Capture the cell that displays the provided text and extract its (x, y) central coordinate. 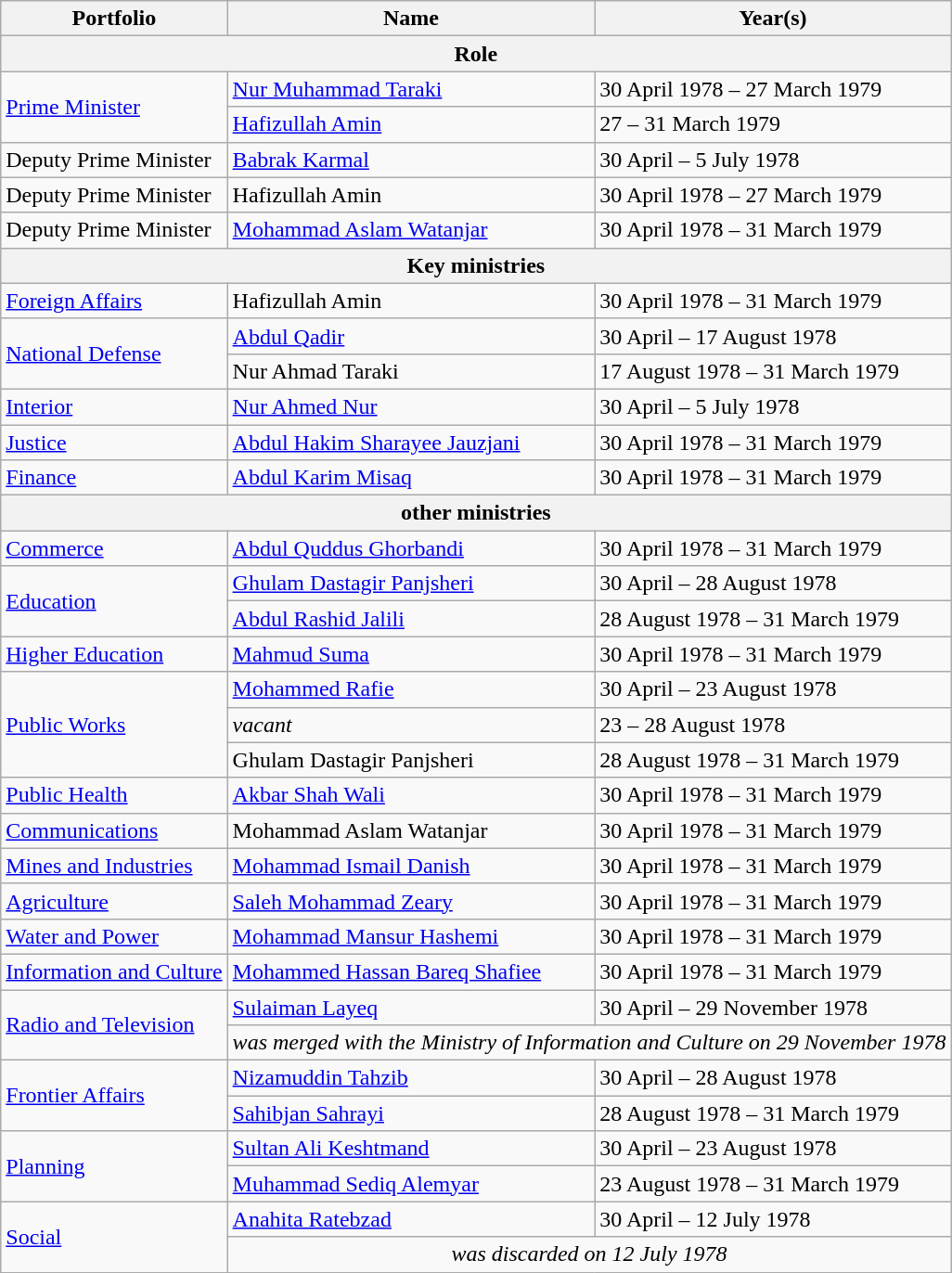
Saleh Mohammad Zeary (411, 901)
Education (114, 601)
Communications (114, 830)
Sultan Ali Keshtmand (411, 1149)
Radio and Television (114, 1024)
other ministries (476, 513)
Interior (114, 406)
Information and Culture (114, 971)
Akbar Shah Wali (411, 795)
Planning (114, 1166)
Mohammed Rafie (411, 689)
Abdul Qadir (411, 336)
Frontier Affairs (114, 1096)
Abdul Quddus Ghorbandi (411, 548)
Water and Power (114, 936)
Prime Minister (114, 107)
Name (411, 19)
Public Works (114, 725)
Mohammad Ismail Danish (411, 866)
23 – 28 August 1978 (773, 725)
30 April – 12 July 1978 (773, 1219)
Commerce (114, 548)
was merged with the Ministry of Information and Culture on 29 November 1978 (589, 1043)
Abdul Hakim Sharayee Jauzjani (411, 443)
Nizamuddin Tahzib (411, 1078)
Abdul Karim Misaq (411, 478)
Mahmud Suma (411, 654)
Muhammad Sediq Alemyar (411, 1184)
Babrak Karmal (411, 160)
Nur Ahmed Nur (411, 406)
30 April – 29 November 1978 (773, 1007)
30 April – 17 August 1978 (773, 336)
Abdul Rashid Jalili (411, 619)
was discarded on 12 July 1978 (589, 1254)
Year(s) (773, 19)
Social (114, 1237)
Key ministries (476, 265)
Sulaiman Layeq (411, 1007)
Justice (114, 443)
Mohammed Hassan Bareq Shafiee (411, 971)
Finance (114, 478)
Public Health (114, 795)
17 August 1978 – 31 March 1979 (773, 371)
27 – 31 March 1979 (773, 124)
National Defense (114, 354)
vacant (411, 725)
Anahita Ratebzad (411, 1219)
Mines and Industries (114, 866)
Foreign Affairs (114, 301)
Role (476, 54)
Agriculture (114, 901)
Portfolio (114, 19)
Nur Muhammad Taraki (411, 89)
Nur Ahmad Taraki (411, 371)
Sahibjan Sahrayi (411, 1113)
Mohammad Mansur Hashemi (411, 936)
Higher Education (114, 654)
23 August 1978 – 31 March 1979 (773, 1184)
